For the text-containing cell, return its midpoint in [X, Y] coordinate format. 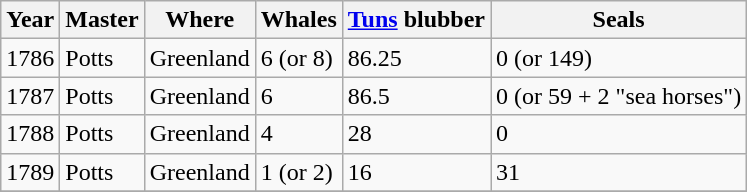
Year [30, 20]
1786 [30, 58]
6 [298, 96]
Seals [619, 20]
86.25 [416, 58]
28 [416, 134]
1788 [30, 134]
0 (or 59 + 2 "sea horses") [619, 96]
Tuns blubber [416, 20]
1787 [30, 96]
Master [102, 20]
16 [416, 172]
0 (or 149) [619, 58]
Whales [298, 20]
1789 [30, 172]
6 (or 8) [298, 58]
4 [298, 134]
0 [619, 134]
Where [200, 20]
86.5 [416, 96]
31 [619, 172]
1 (or 2) [298, 172]
